Extract the (x, y) coordinate from the center of the cell holding the provided text.  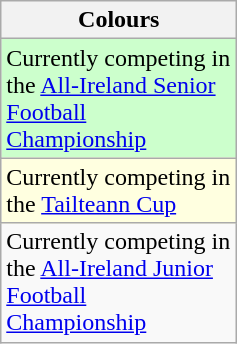
Colours (119, 20)
Currently competing in the All-Ireland Senior Football Championship (119, 98)
Currently competing in the All-Ireland Junior Football Championship (119, 282)
Currently competing in the Tailteann Cup (119, 190)
